Return [x, y] of the center of cell containing provided text 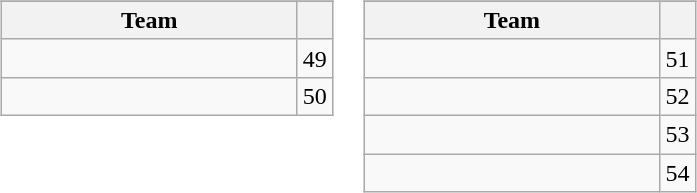
50 [314, 96]
53 [678, 134]
49 [314, 58]
54 [678, 173]
51 [678, 58]
52 [678, 96]
